Pinpoint the cell where the given text exists, returning its [x, y] midpoint coordinate. 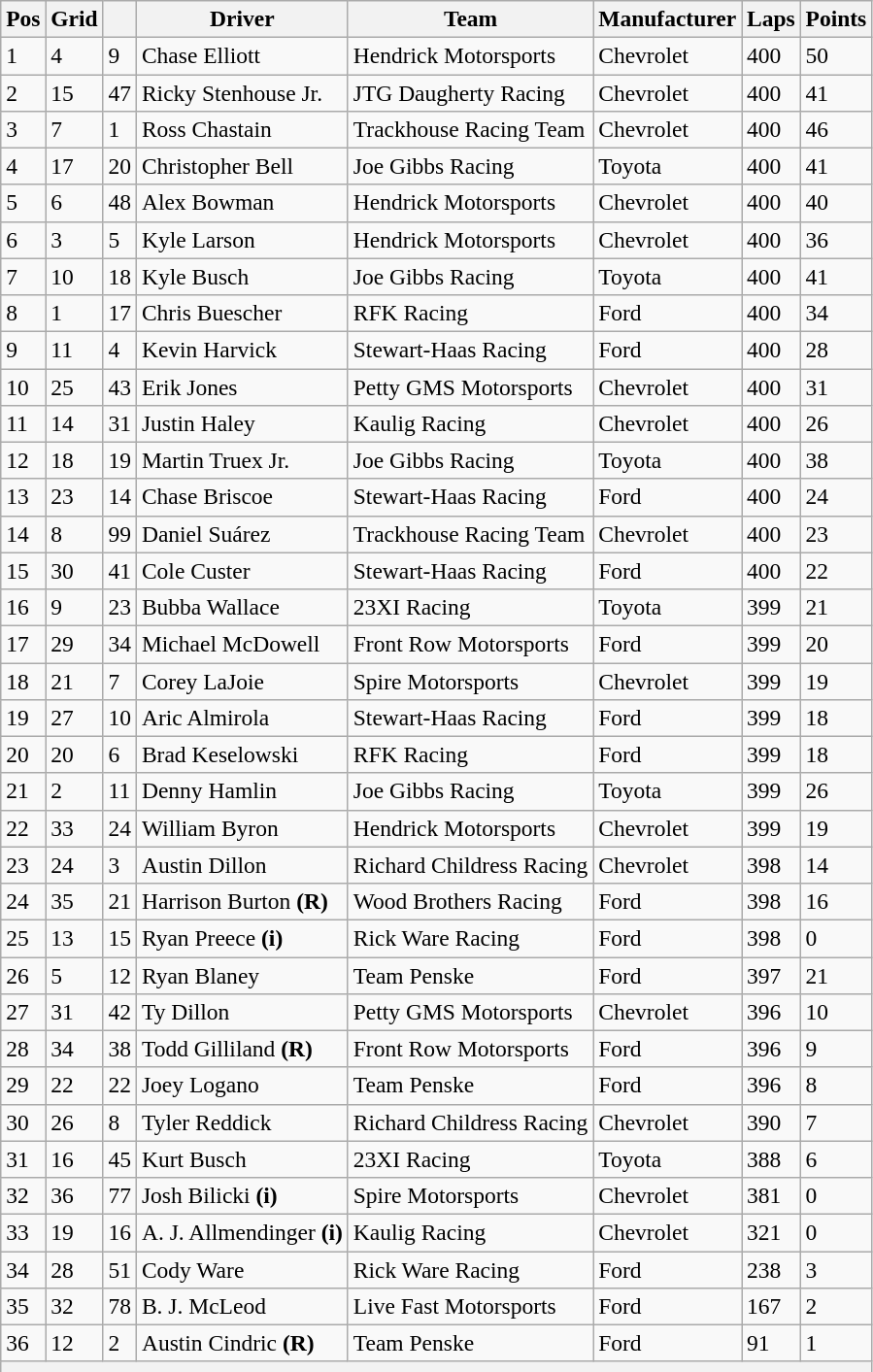
Corey LaJoie [242, 681]
Martin Truex Jr. [242, 460]
167 [771, 1306]
Kyle Busch [242, 277]
Cole Custer [242, 571]
Chris Buescher [242, 313]
42 [119, 1012]
Denny Hamlin [242, 791]
50 [836, 55]
Ross Chastain [242, 129]
Kyle Larson [242, 240]
381 [771, 1195]
Live Fast Motorsports [470, 1306]
47 [119, 92]
Brad Keselowski [242, 754]
Ty Dillon [242, 1012]
397 [771, 975]
Austin Cindric (R) [242, 1343]
Joey Logano [242, 1086]
48 [119, 203]
Tyler Reddick [242, 1122]
Pos [23, 18]
Driver [242, 18]
51 [119, 1269]
Team [470, 18]
321 [771, 1232]
Ricky Stenhouse Jr. [242, 92]
Harrison Burton (R) [242, 901]
99 [119, 534]
Josh Bilicki (i) [242, 1195]
Christopher Bell [242, 166]
46 [836, 129]
A. J. Allmendinger (i) [242, 1232]
238 [771, 1269]
45 [119, 1159]
Alex Bowman [242, 203]
Erik Jones [242, 386]
Todd Gilliland (R) [242, 1049]
91 [771, 1343]
Daniel Suárez [242, 534]
JTG Daugherty Racing [470, 92]
Laps [771, 18]
Austin Dillon [242, 865]
Points [836, 18]
Michael McDowell [242, 644]
40 [836, 203]
Aric Almirola [242, 718]
78 [119, 1306]
Ryan Preece (i) [242, 938]
Manufacturer [668, 18]
Chase Elliott [242, 55]
B. J. McLeod [242, 1306]
Grid [74, 18]
Kevin Harvick [242, 350]
388 [771, 1159]
Justin Haley [242, 423]
43 [119, 386]
77 [119, 1195]
Kurt Busch [242, 1159]
Ryan Blaney [242, 975]
Cody Ware [242, 1269]
William Byron [242, 828]
390 [771, 1122]
Wood Brothers Racing [470, 901]
Chase Briscoe [242, 497]
Bubba Wallace [242, 607]
